For the text-containing cell, return its midpoint in [x, y] coordinate format. 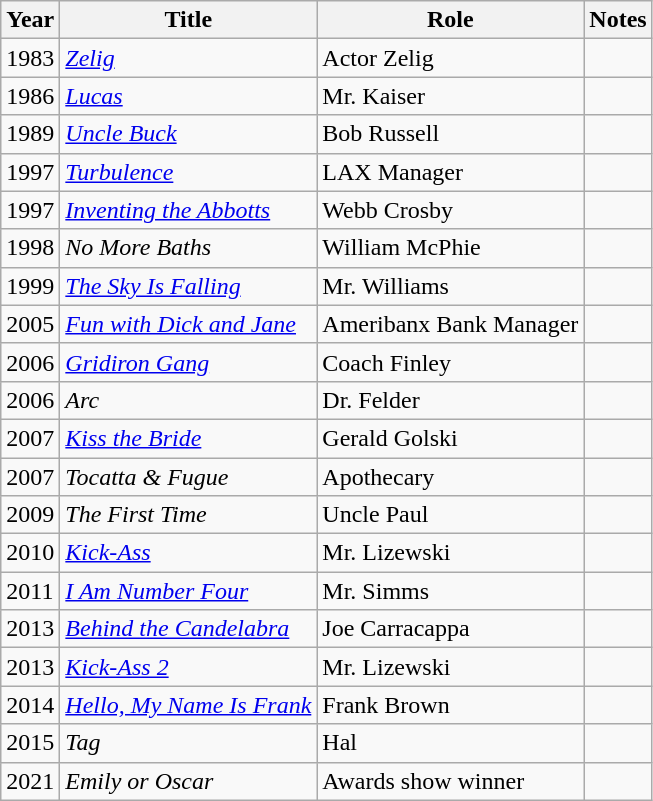
1989 [30, 134]
2005 [30, 324]
Mr. Kaiser [450, 96]
No More Baths [188, 248]
Apothecary [450, 477]
Mr. Williams [450, 286]
Lucas [188, 96]
Hello, My Name Is Frank [188, 705]
1998 [30, 248]
Coach Finley [450, 362]
Uncle Buck [188, 134]
Fun with Dick and Jane [188, 324]
Zelig [188, 58]
Role [450, 20]
Emily or Oscar [188, 781]
Gridiron Gang [188, 362]
Inventing the Abbotts [188, 210]
Frank Brown [450, 705]
Notes [618, 20]
Uncle Paul [450, 515]
Behind the Candelabra [188, 629]
Actor Zelig [450, 58]
Joe Carracappa [450, 629]
2011 [30, 591]
2021 [30, 781]
2015 [30, 743]
Tocatta & Fugue [188, 477]
Awards show winner [450, 781]
2010 [30, 553]
Kiss the Bride [188, 438]
Ameribanx Bank Manager [450, 324]
1983 [30, 58]
The Sky Is Falling [188, 286]
Tag [188, 743]
William McPhie [450, 248]
Bob Russell [450, 134]
Mr. Simms [450, 591]
1999 [30, 286]
Hal [450, 743]
The First Time [188, 515]
Turbulence [188, 172]
Webb Crosby [450, 210]
Dr. Felder [450, 400]
I Am Number Four [188, 591]
Gerald Golski [450, 438]
Arc [188, 400]
1986 [30, 96]
Year [30, 20]
Kick-Ass [188, 553]
2014 [30, 705]
Title [188, 20]
LAX Manager [450, 172]
2009 [30, 515]
Kick-Ass 2 [188, 667]
